Capture the cell that displays the provided text and extract its (X, Y) central coordinate. 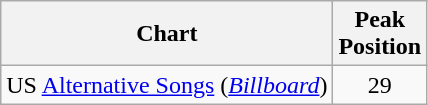
29 (380, 85)
PeakPosition (380, 34)
Chart (167, 34)
US Alternative Songs (Billboard) (167, 85)
